Pinpoint the cell where the given text exists, returning its [x, y] midpoint coordinate. 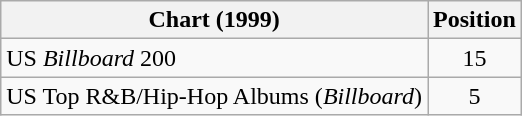
US Billboard 200 [214, 58]
15 [475, 58]
5 [475, 96]
US Top R&B/Hip-Hop Albums (Billboard) [214, 96]
Position [475, 20]
Chart (1999) [214, 20]
